For the text-containing cell, return its midpoint in (X, Y) coordinate format. 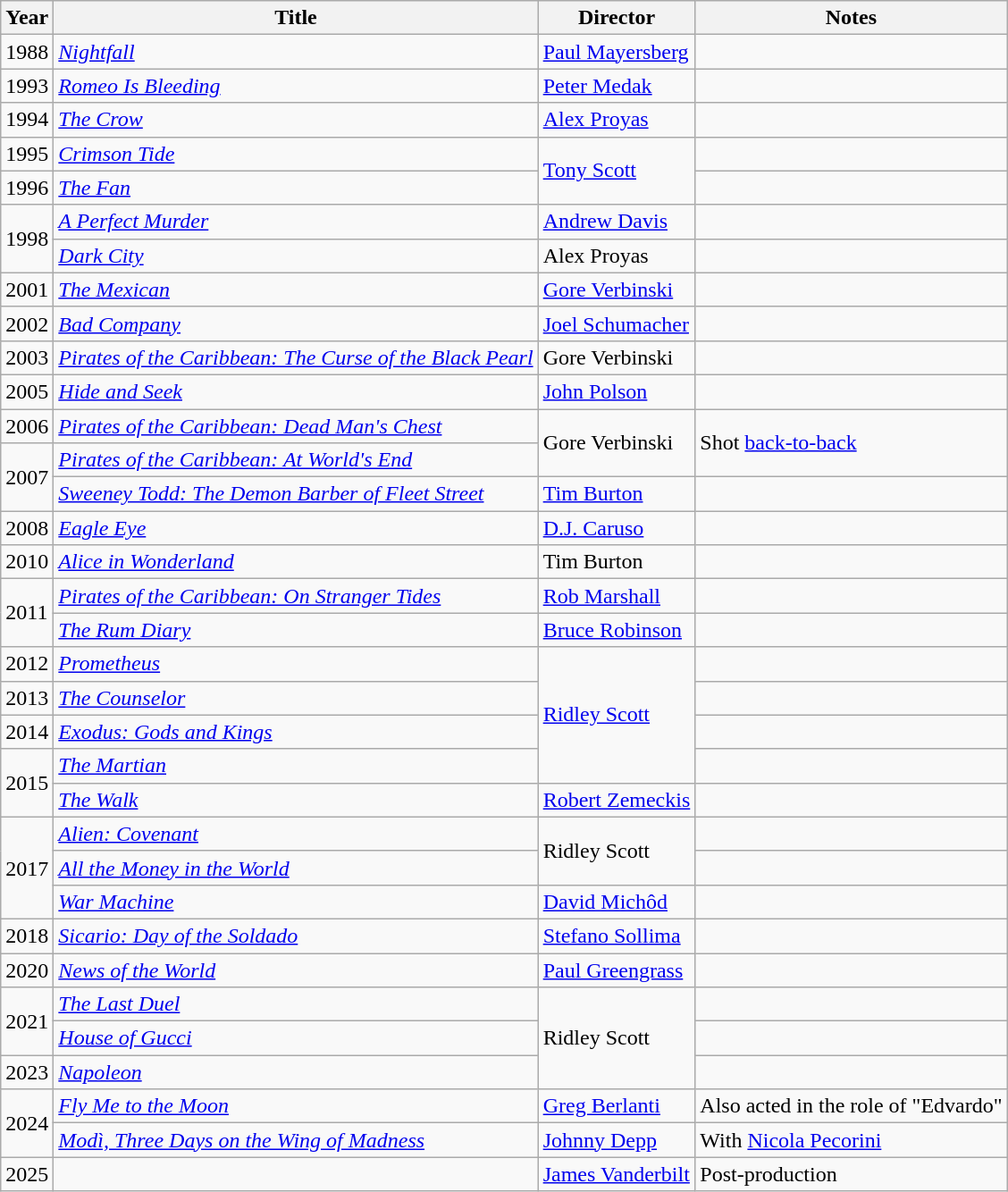
Alice in Wonderland (296, 562)
2005 (27, 391)
2023 (27, 1072)
The Fan (296, 188)
1998 (27, 239)
2015 (27, 783)
Bruce Robinson (617, 630)
2017 (27, 868)
1995 (27, 154)
The Crow (296, 120)
House of Gucci (296, 1038)
News of the World (296, 970)
Post-production (851, 1174)
Paul Mayersberg (617, 52)
Paul Greengrass (617, 970)
2011 (27, 613)
Eagle Eye (296, 528)
All the Money in the World (296, 868)
Notes (851, 18)
The Rum Diary (296, 630)
Alien: Covenant (296, 834)
2018 (27, 936)
Rob Marshall (617, 596)
The Martian (296, 766)
Romeo Is Bleeding (296, 86)
1996 (27, 188)
The Mexican (296, 290)
Pirates of the Caribbean: At World's End (296, 460)
David Michôd (617, 902)
Napoleon (296, 1072)
Pirates of the Caribbean: Dead Man's Chest (296, 426)
Andrew Davis (617, 222)
Year (27, 18)
Hide and Seek (296, 391)
Fly Me to the Moon (296, 1106)
Modì, Three Days on the Wing of Madness (296, 1140)
2007 (27, 477)
Stefano Sollima (617, 936)
Dark City (296, 256)
Exodus: Gods and Kings (296, 732)
Joel Schumacher (617, 323)
2006 (27, 426)
Sicario: Day of the Soldado (296, 936)
2020 (27, 970)
Prometheus (296, 664)
Robert Zemeckis (617, 800)
A Perfect Murder (296, 222)
Pirates of the Caribbean: The Curse of the Black Pearl (296, 357)
D.J. Caruso (617, 528)
1988 (27, 52)
War Machine (296, 902)
2010 (27, 562)
John Polson (617, 391)
1993 (27, 86)
The Walk (296, 800)
2001 (27, 290)
The Counselor (296, 698)
2013 (27, 698)
Nightfall (296, 52)
2002 (27, 323)
With Nicola Pecorini (851, 1140)
Bad Company (296, 323)
Pirates of the Caribbean: On Stranger Tides (296, 596)
Crimson Tide (296, 154)
2014 (27, 732)
Also acted in the role of "Edvardo" (851, 1106)
2008 (27, 528)
Director (617, 18)
Johnny Depp (617, 1140)
The Last Duel (296, 1004)
2024 (27, 1123)
2021 (27, 1021)
2025 (27, 1174)
1994 (27, 120)
Tony Scott (617, 171)
James Vanderbilt (617, 1174)
2012 (27, 664)
Greg Berlanti (617, 1106)
Title (296, 18)
Peter Medak (617, 86)
Sweeney Todd: The Demon Barber of Fleet Street (296, 494)
2003 (27, 357)
Shot back-to-back (851, 443)
